Locate the cell with the specified text and output its (X, Y) center coordinate. 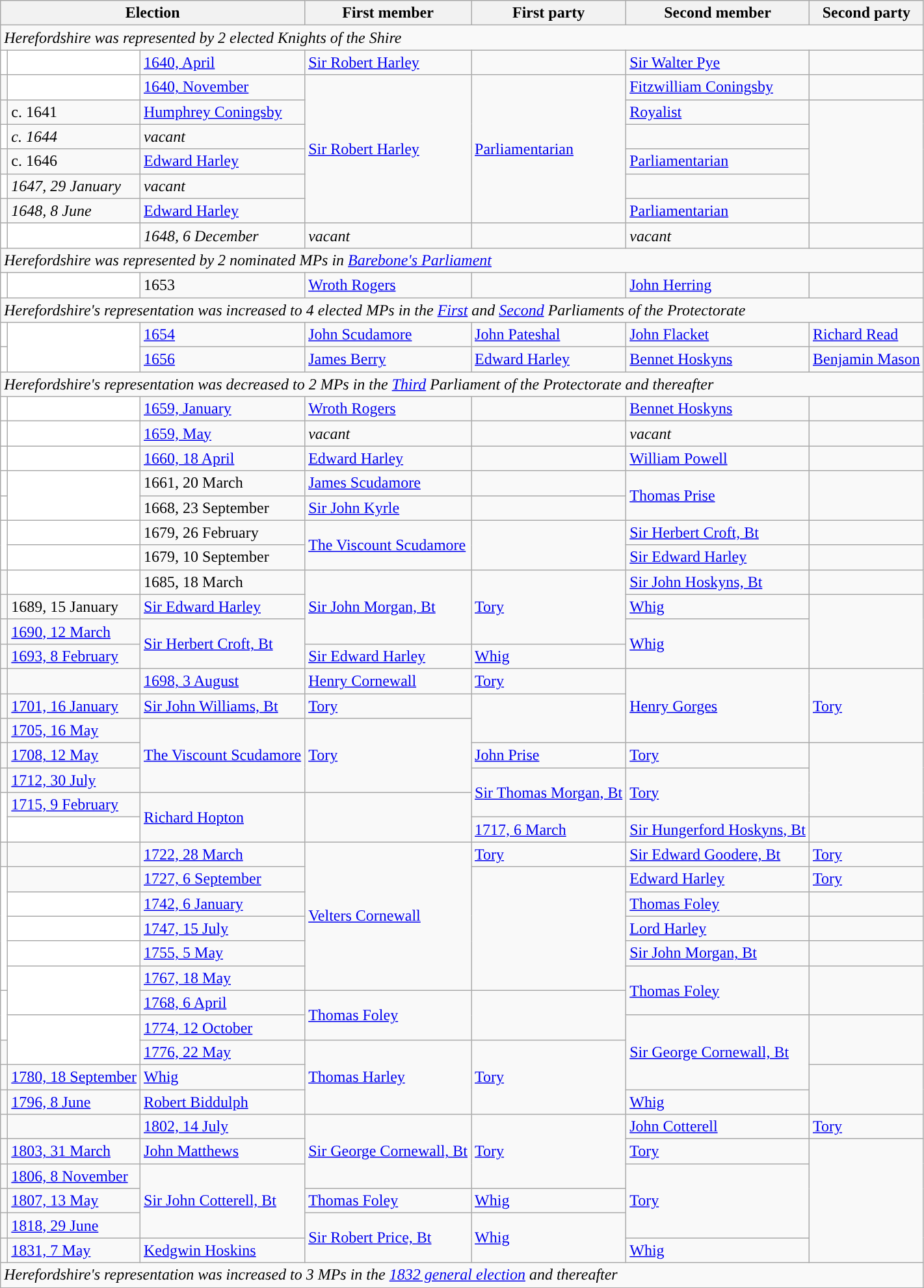
1648, 6 December (222, 235)
1776, 22 May (222, 1052)
c. 1644 (74, 137)
Second member (718, 13)
Sir Edward Goodere, Bt (718, 854)
John Herring (718, 285)
Richard Read (866, 335)
1715, 9 February (74, 805)
John Cotterell (718, 1127)
1780, 18 September (74, 1077)
1679, 10 September (222, 557)
Thomas Prise (718, 495)
1693, 8 February (74, 656)
Sir John Cotterell, Bt (222, 1201)
1685, 18 March (222, 582)
1656 (222, 360)
1640, April (222, 62)
James Scudamore (388, 483)
1653 (222, 285)
John Matthews (222, 1151)
1774, 12 October (222, 1027)
First member (388, 13)
Herefordshire's representation was increased to 3 MPs in the 1832 general election and thereafter (462, 1275)
1679, 26 February (222, 532)
Sir John Kyrle (388, 508)
1648, 8 June (74, 211)
1712, 30 July (74, 780)
Robert Biddulph (222, 1102)
Sir Thomas Morgan, Bt (549, 793)
1690, 12 March (74, 631)
Herefordshire's representation was increased to 4 elected MPs in the First and Second Parliaments of the Protectorate (462, 310)
1654 (222, 335)
c. 1641 (74, 112)
Richard Hopton (222, 817)
Velters Cornewall (388, 916)
William Powell (718, 458)
1701, 16 January (74, 705)
1796, 8 June (74, 1102)
Herefordshire's representation was decreased to 2 MPs in the Third Parliament of the Protectorate and thereafter (462, 384)
Herefordshire was represented by 2 elected Knights of the Shire (462, 38)
Election (153, 13)
1659, May (222, 434)
1708, 12 May (74, 756)
John Prise (549, 756)
1660, 18 April (222, 458)
Second party (866, 13)
1818, 29 June (74, 1226)
First party (549, 13)
1689, 15 January (74, 607)
Sir John Williams, Bt (222, 705)
1640, November (222, 87)
1802, 14 July (222, 1127)
Royalist (718, 112)
1698, 3 August (222, 681)
c. 1646 (74, 161)
Herefordshire was represented by 2 nominated MPs in Barebone's Parliament (462, 260)
1742, 6 January (222, 904)
1668, 23 September (222, 508)
John Pateshal (549, 335)
1768, 6 April (222, 1003)
John Flacket (718, 335)
1705, 16 May (74, 731)
John Scudamore (388, 335)
1831, 7 May (74, 1250)
James Berry (388, 360)
Sir Hungerford Hoskyns, Bt (718, 830)
1803, 31 March (74, 1151)
1807, 13 May (74, 1201)
1755, 5 May (222, 953)
1806, 8 November (74, 1176)
Benjamin Mason (866, 360)
1747, 15 July (222, 928)
Henry Gorges (718, 705)
Kedgwin Hoskins (222, 1250)
Thomas Harley (388, 1077)
Lord Harley (718, 928)
1727, 6 September (222, 879)
1647, 29 January (74, 186)
1659, January (222, 409)
Sir Walter Pye (718, 62)
1767, 18 May (222, 978)
1717, 6 March (549, 830)
1661, 20 March (222, 483)
Henry Cornewall (388, 681)
Humphrey Coningsby (222, 112)
Sir Robert Price, Bt (388, 1238)
Sir John Hoskyns, Bt (718, 582)
1722, 28 March (222, 854)
Fitzwilliam Coningsby (718, 87)
